Scan for the cell matching the given text and deliver its (X, Y) coordinate at center. 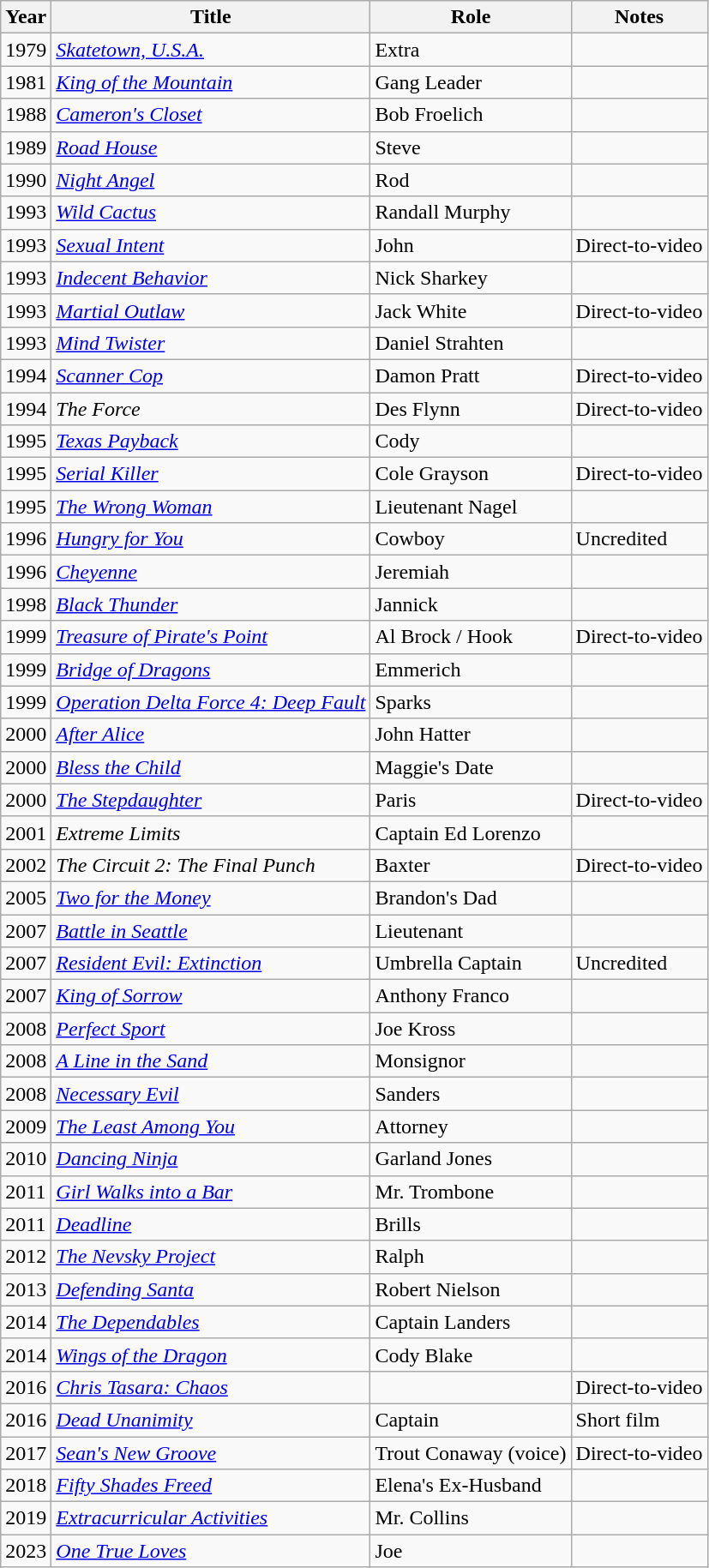
Umbrella Captain (471, 964)
Damon Pratt (471, 375)
Notes (640, 17)
Road House (211, 147)
The Least Among You (211, 1126)
The Force (211, 409)
Steve (471, 147)
1988 (26, 115)
Baxter (471, 865)
Dancing Ninja (211, 1159)
Fifty Shades Freed (211, 1486)
Extracurricular Activities (211, 1518)
Mr. Trombone (471, 1192)
Year (26, 17)
Robert Nielson (471, 1289)
Battle in Seattle (211, 930)
Al Brock / Hook (471, 637)
John (471, 245)
Bless the Child (211, 767)
Anthony Franco (471, 996)
The Dependables (211, 1322)
Cole Grayson (471, 474)
Joe (471, 1551)
Des Flynn (471, 409)
2012 (26, 1257)
John Hatter (471, 735)
Jeremiah (471, 572)
1981 (26, 82)
King of the Mountain (211, 82)
Monsignor (471, 1061)
Sexual Intent (211, 245)
Daniel Strahten (471, 343)
Randall Murphy (471, 213)
Perfect Sport (211, 1029)
Gang Leader (471, 82)
Extreme Limits (211, 832)
Chris Tasara: Chaos (211, 1387)
Deadline (211, 1224)
Operation Delta Force 4: Deep Fault (211, 702)
Maggie's Date (471, 767)
The Circuit 2: The Final Punch (211, 865)
Indecent Behavior (211, 278)
2017 (26, 1453)
Defending Santa (211, 1289)
Extra (471, 50)
Martial Outlaw (211, 310)
Girl Walks into a Bar (211, 1192)
Skatetown, U.S.A. (211, 50)
2005 (26, 898)
Elena's Ex-Husband (471, 1486)
Emmerich (471, 670)
Scanner Cop (211, 375)
Night Angel (211, 180)
Resident Evil: Extinction (211, 964)
Texas Payback (211, 442)
Brandon's Dad (471, 898)
2001 (26, 832)
Cody (471, 442)
Wings of the Dragon (211, 1355)
King of Sorrow (211, 996)
Role (471, 17)
The Wrong Woman (211, 507)
Mr. Collins (471, 1518)
Short film (640, 1420)
Sparks (471, 702)
1998 (26, 604)
Lieutenant Nagel (471, 507)
Cheyenne (211, 572)
One True Loves (211, 1551)
2013 (26, 1289)
1990 (26, 180)
Jack White (471, 310)
The Nevsky Project (211, 1257)
Attorney (471, 1126)
Trout Conaway (voice) (471, 1453)
Hungry for You (211, 539)
Necessary Evil (211, 1094)
Nick Sharkey (471, 278)
Rod (471, 180)
Treasure of Pirate's Point (211, 637)
Mind Twister (211, 343)
Cameron's Closet (211, 115)
Paris (471, 800)
Lieutenant (471, 930)
Title (211, 17)
2009 (26, 1126)
Dead Unanimity (211, 1420)
1989 (26, 147)
2023 (26, 1551)
Serial Killer (211, 474)
Wild Cactus (211, 213)
Ralph (471, 1257)
After Alice (211, 735)
2019 (26, 1518)
Garland Jones (471, 1159)
Bob Froelich (471, 115)
Brills (471, 1224)
Captain (471, 1420)
2002 (26, 865)
Joe Kross (471, 1029)
Cowboy (471, 539)
Sanders (471, 1094)
A Line in the Sand (211, 1061)
Captain Ed Lorenzo (471, 832)
Black Thunder (211, 604)
Two for the Money (211, 898)
Captain Landers (471, 1322)
2010 (26, 1159)
Bridge of Dragons (211, 670)
Cody Blake (471, 1355)
Jannick (471, 604)
The Stepdaughter (211, 800)
Sean's New Groove (211, 1453)
2018 (26, 1486)
1979 (26, 50)
